Extract the [X, Y] coordinate from the center of the cell holding the provided text.  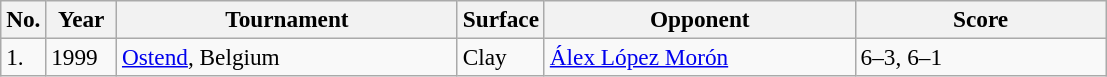
1999 [82, 57]
Score [980, 19]
6–3, 6–1 [980, 57]
Álex López Morón [700, 57]
1. [24, 57]
Opponent [700, 19]
Tournament [288, 19]
Clay [500, 57]
Year [82, 19]
Ostend, Belgium [288, 57]
No. [24, 19]
Surface [500, 19]
